Return the (x, y) coordinate for the center point of the cell that contains the specified text.  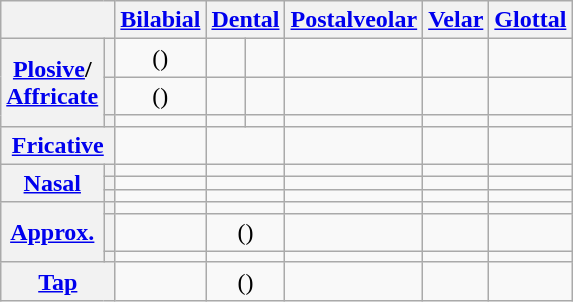
Tap (58, 281)
Nasal (52, 183)
Fricative (58, 145)
Dental (246, 20)
Bilabial (160, 20)
Postalveolar (354, 20)
Approx. (52, 232)
Glottal (530, 20)
Plosive/Affricate (52, 82)
Velar (456, 20)
